Search for the cell housing the specified text and yield its (x, y) center coordinate. 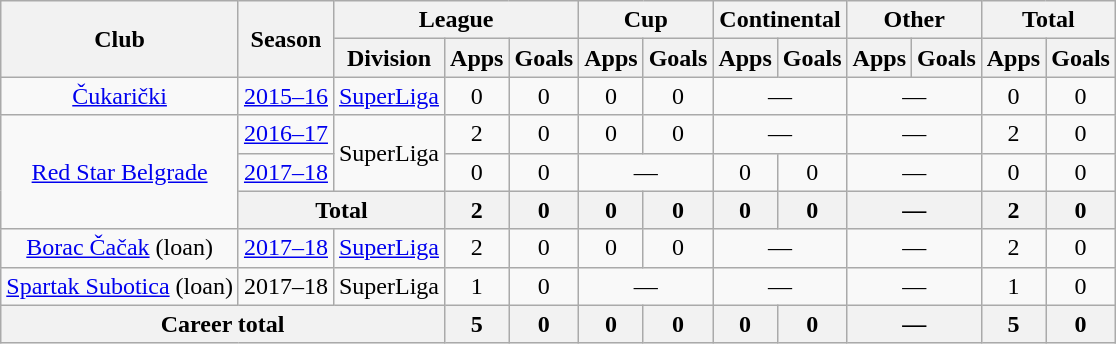
Cup (646, 20)
Other (914, 20)
Spartak Subotica (loan) (120, 286)
League (456, 20)
Continental (780, 20)
Čukarički (120, 96)
Season (286, 39)
2016–17 (286, 134)
Club (120, 39)
2015–16 (286, 96)
Division (388, 58)
Career total (223, 324)
Borac Čačak (loan) (120, 248)
Red Star Belgrade (120, 172)
